Output the [X, Y] coordinate of the center of the cell containing the given text.  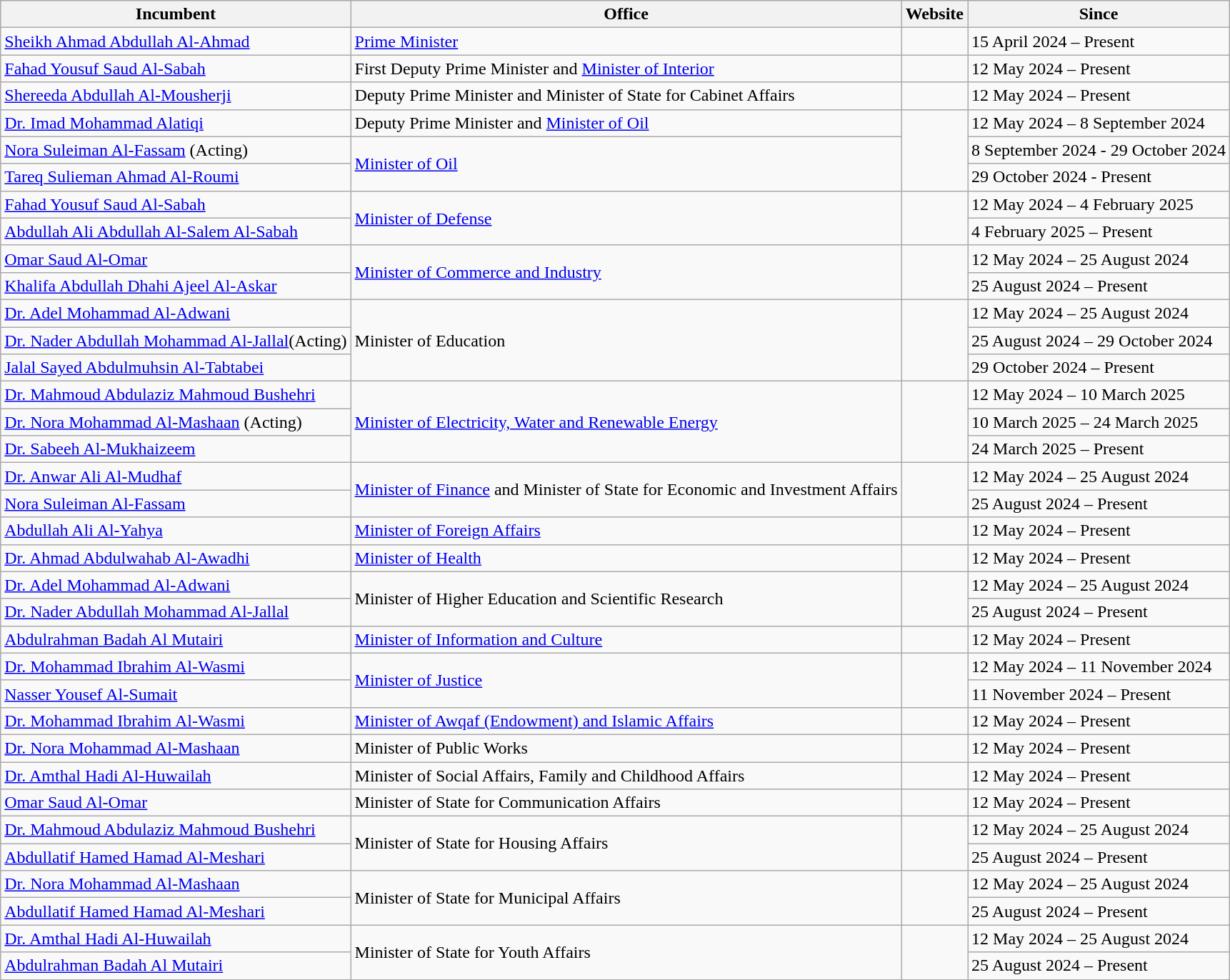
Dr. Nader Abdullah Mohammad Al-Jallal [176, 612]
Minister of Awqaf (Endowment) and Islamic Affairs [626, 721]
Since [1099, 14]
Dr. Nora Mohammad Al-Mashaan (Acting) [176, 422]
Minister of Health [626, 558]
Minister of Education [626, 340]
First Deputy Prime Minister and Minister of Interior [626, 69]
12 May 2024 – 11 November 2024 [1099, 666]
Dr. Ahmad Abdulwahab Al-Awadhi [176, 558]
Minister of Electricity, Water and Renewable Energy [626, 422]
25 August 2024 – 29 October 2024 [1099, 341]
Dr. Anwar Ali Al-Mudhaf [176, 476]
Khalifa Abdullah Dhahi Ajeel Al-Askar [176, 286]
29 October 2024 - Present [1099, 177]
12 May 2024 – 10 March 2025 [1099, 395]
Website [934, 14]
Minister of Foreign Affairs [626, 531]
12 May 2024 – 8 September 2024 [1099, 123]
Deputy Prime Minister and Minister of Oil [626, 123]
Minister of State for Housing Affairs [626, 844]
Minister of Higher Education and Scientific Research [626, 599]
Minister of Justice [626, 680]
Minister of Information and Culture [626, 639]
4 February 2025 – Present [1099, 231]
Tareq Sulieman Ahmad Al-Roumi [176, 177]
Minister of Public Works [626, 748]
29 October 2024 – Present [1099, 368]
Deputy Prime Minister and Minister of State for Cabinet Affairs [626, 96]
12 May 2024 – 4 February 2025 [1099, 204]
Dr. Imad Mohammad Alatiqi [176, 123]
Minister of State for Municipal Affairs [626, 898]
11 November 2024 – Present [1099, 694]
Minister of State for Communication Affairs [626, 803]
Nasser Yousef Al-Sumait [176, 694]
Minister of Finance and Minister of State for Economic and Investment Affairs [626, 490]
Minister of Social Affairs, Family and Childhood Affairs [626, 775]
Abdullah Ali Al-Yahya [176, 531]
10 March 2025 – 24 March 2025 [1099, 422]
15 April 2024 – Present [1099, 41]
Dr. Sabeeh Al-Mukhaizeem [176, 449]
Incumbent [176, 14]
8 September 2024 - 29 October 2024 [1099, 150]
Minister of Oil [626, 164]
24 March 2025 – Present [1099, 449]
Dr. Nader Abdullah Mohammad Al-Jallal(Acting) [176, 341]
Minister of Commerce and Industry [626, 272]
Minister of State for Youth Affairs [626, 952]
Nora Suleiman Al-Fassam [176, 504]
Nora Suleiman Al-Fassam (Acting) [176, 150]
Jalal Sayed Abdulmuhsin Al-Tabtabei [176, 368]
Sheikh Ahmad Abdullah Al-Ahmad [176, 41]
Office [626, 14]
Shereeda Abdullah Al-Mousherji [176, 96]
Prime Minister [626, 41]
Abdullah Ali Abdullah Al-Salem Al-Sabah [176, 231]
Minister of Defense [626, 218]
